Find where the given text appears and provide that cell's center as (x, y) coordinate. 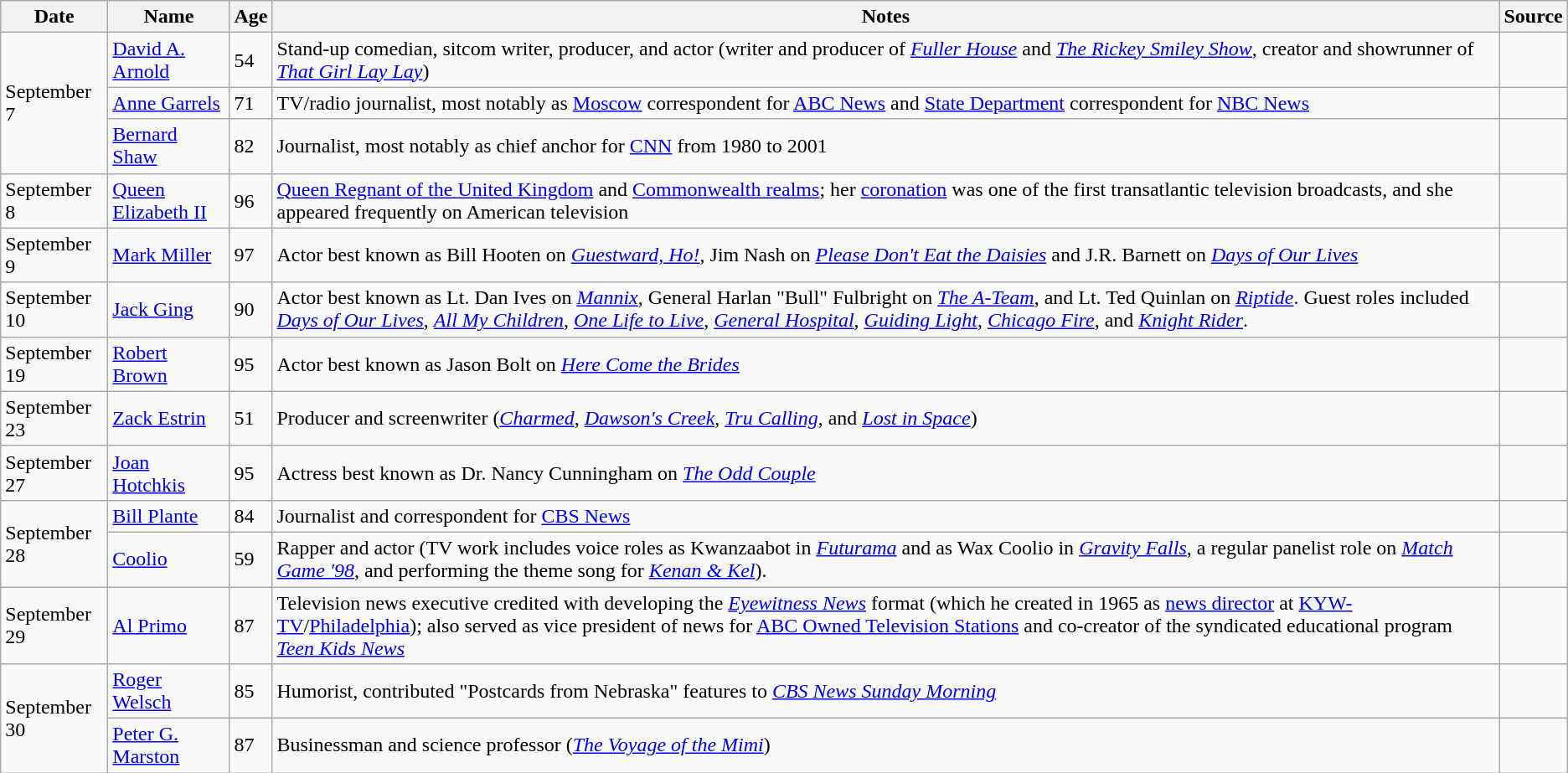
82 (251, 146)
Mark Miller (169, 255)
Robert Brown (169, 363)
Name (169, 17)
Age (251, 17)
Journalist, most notably as chief anchor for CNN from 1980 to 2001 (886, 146)
Notes (886, 17)
Actor best known as Bill Hooten on Guestward, Ho!, Jim Nash on Please Don't Eat the Daisies and J.R. Barnett on Days of Our Lives (886, 255)
Source (1533, 17)
Bill Plante (169, 516)
Journalist and correspondent for CBS News (886, 516)
September 23 (54, 419)
59 (251, 559)
Humorist, contributed "Postcards from Nebraska" features to CBS News Sunday Morning (886, 692)
Anne Garrels (169, 103)
Coolio (169, 559)
Queen Elizabeth II (169, 201)
Bernard Shaw (169, 146)
Al Primo (169, 625)
David A. Arnold (169, 60)
Jack Ging (169, 310)
TV/radio journalist, most notably as Moscow correspondent for ABC News and State Department correspondent for NBC News (886, 103)
90 (251, 310)
September 27 (54, 472)
Zack Estrin (169, 419)
September 30 (54, 719)
Actor best known as Jason Bolt on Here Come the Brides (886, 363)
September 19 (54, 363)
September 28 (54, 543)
51 (251, 419)
Roger Welsch (169, 692)
Producer and screenwriter (Charmed, Dawson's Creek, Tru Calling, and Lost in Space) (886, 419)
Businessman and science professor (The Voyage of the Mimi) (886, 745)
September 9 (54, 255)
September 8 (54, 201)
Peter G. Marston (169, 745)
Actress best known as Dr. Nancy Cunningham on The Odd Couple (886, 472)
September 7 (54, 103)
97 (251, 255)
Joan Hotchkis (169, 472)
84 (251, 516)
54 (251, 60)
September 29 (54, 625)
71 (251, 103)
Date (54, 17)
96 (251, 201)
85 (251, 692)
September 10 (54, 310)
